Detect which cell encompasses the target text, then output its [X, Y] center coordinate. 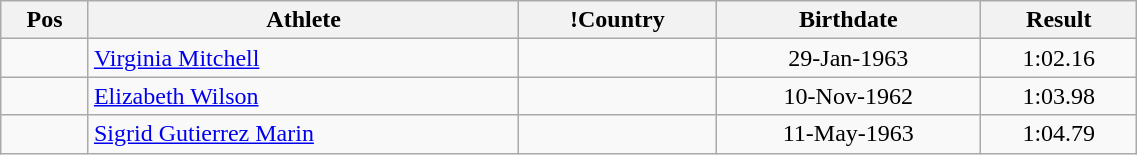
1:03.98 [1059, 96]
29-Jan-1963 [848, 58]
Virginia Mitchell [303, 58]
Birthdate [848, 20]
Result [1059, 20]
Pos [45, 20]
11-May-1963 [848, 134]
10-Nov-1962 [848, 96]
Athlete [303, 20]
!Country [618, 20]
1:02.16 [1059, 58]
Sigrid Gutierrez Marin [303, 134]
1:04.79 [1059, 134]
Elizabeth Wilson [303, 96]
